Search for the cell housing the specified text and yield its (x, y) center coordinate. 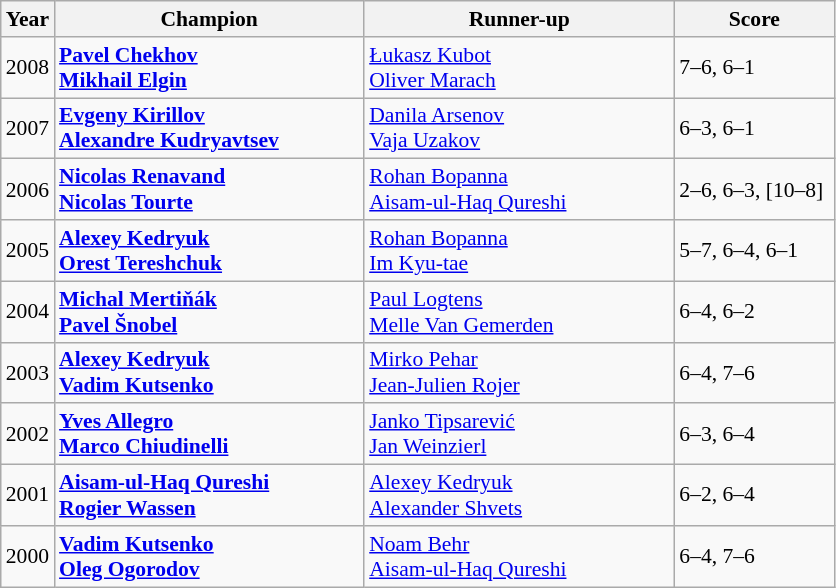
2003 (28, 372)
2000 (28, 556)
6–4, 6–2 (754, 312)
Mirko Pehar Jean-Julien Rojer (519, 372)
2008 (28, 68)
Łukasz Kubot Oliver Marach (519, 68)
5–7, 6–4, 6–1 (754, 250)
Janko Tipsarević Jan Weinzierl (519, 434)
Rohan Bopanna Im Kyu-tae (519, 250)
Champion (209, 19)
Runner-up (519, 19)
2006 (28, 190)
Aisam-ul-Haq Qureshi Rogier Wassen (209, 496)
Vadim Kutsenko Oleg Ogorodov (209, 556)
Noam Behr Aisam-ul-Haq Qureshi (519, 556)
Year (28, 19)
Rohan Bopanna Aisam-ul-Haq Qureshi (519, 190)
Alexey Kedryuk Orest Tereshchuk (209, 250)
2–6, 6–3, [10–8] (754, 190)
2005 (28, 250)
Evgeny Kirillov Alexandre Kudryavtsev (209, 128)
7–6, 6–1 (754, 68)
Michal Mertiňák Pavel Šnobel (209, 312)
2002 (28, 434)
6–2, 6–4 (754, 496)
Paul Logtens Melle Van Gemerden (519, 312)
Alexey Kedryuk Alexander Shvets (519, 496)
Yves Allegro Marco Chiudinelli (209, 434)
Pavel Chekhov Mikhail Elgin (209, 68)
Nicolas Renavand Nicolas Tourte (209, 190)
Score (754, 19)
Alexey Kedryuk Vadim Kutsenko (209, 372)
2001 (28, 496)
2007 (28, 128)
2004 (28, 312)
6–3, 6–1 (754, 128)
Danila Arsenov Vaja Uzakov (519, 128)
6–3, 6–4 (754, 434)
